Detect which cell encompasses the target text, then output its [x, y] center coordinate. 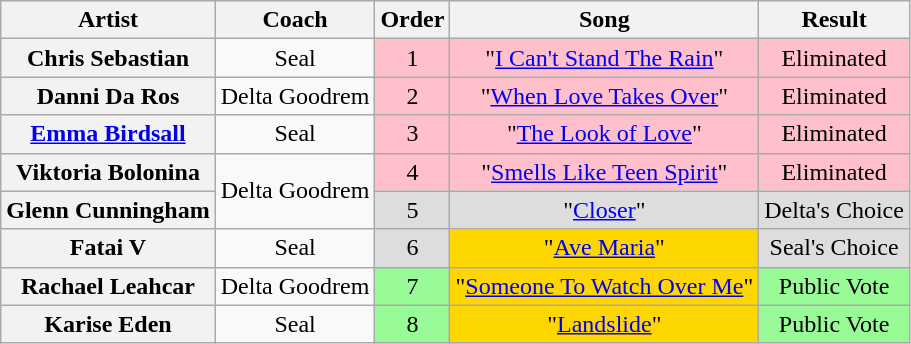
"When Love Takes Over" [604, 96]
6 [412, 248]
"Landslide" [604, 324]
2 [412, 96]
8 [412, 324]
"The Look of Love" [604, 134]
Song [604, 20]
5 [412, 210]
"Ave Maria" [604, 248]
"Closer" [604, 210]
Delta's Choice [834, 210]
Seal's Choice [834, 248]
1 [412, 58]
Glenn Cunningham [108, 210]
"I Can't Stand The Rain" [604, 58]
Order [412, 20]
"Smells Like Teen Spirit" [604, 172]
Karise Eden [108, 324]
Artist [108, 20]
Fatai V [108, 248]
4 [412, 172]
Danni Da Ros [108, 96]
Rachael Leahcar [108, 286]
Result [834, 20]
7 [412, 286]
Coach [295, 20]
Viktoria Bolonina [108, 172]
Chris Sebastian [108, 58]
"Someone To Watch Over Me" [604, 286]
Emma Birdsall [108, 134]
3 [412, 134]
